Pinpoint the cell where the given text exists, returning its (x, y) midpoint coordinate. 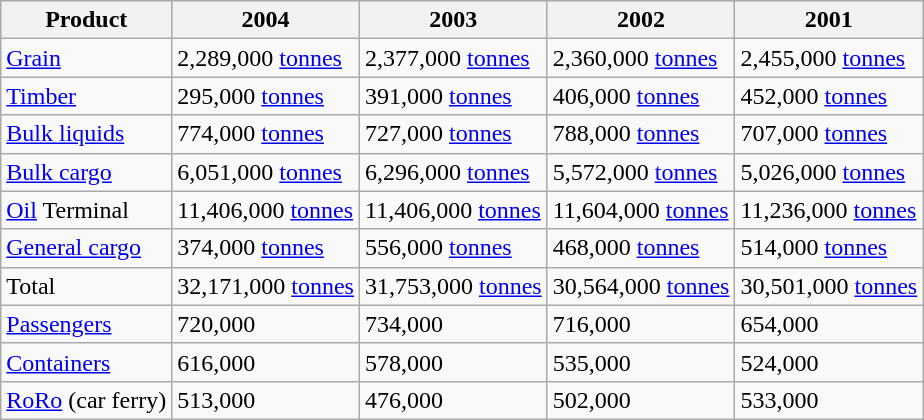
2,360,000 tonnes (641, 58)
Containers (86, 362)
2,289,000 tonnes (266, 58)
616,000 (266, 362)
2003 (453, 20)
578,000 (453, 362)
476,000 (453, 400)
30,501,000 tonnes (829, 286)
295,000 tonnes (266, 96)
514,000 tonnes (829, 248)
2,377,000 tonnes (453, 58)
Total (86, 286)
Bulk cargo (86, 172)
468,000 tonnes (641, 248)
5,026,000 tonnes (829, 172)
774,000 tonnes (266, 134)
6,051,000 tonnes (266, 172)
654,000 (829, 324)
5,572,000 tonnes (641, 172)
727,000 tonnes (453, 134)
Bulk liquids (86, 134)
524,000 (829, 362)
452,000 tonnes (829, 96)
2004 (266, 20)
2002 (641, 20)
535,000 (641, 362)
RoRo (car ferry) (86, 400)
General cargo (86, 248)
391,000 tonnes (453, 96)
734,000 (453, 324)
6,296,000 tonnes (453, 172)
502,000 (641, 400)
Timber (86, 96)
707,000 tonnes (829, 134)
Passengers (86, 324)
11,236,000 tonnes (829, 210)
Oil Terminal (86, 210)
2,455,000 tonnes (829, 58)
30,564,000 tonnes (641, 286)
31,753,000 tonnes (453, 286)
513,000 (266, 400)
32,171,000 tonnes (266, 286)
2001 (829, 20)
11,604,000 tonnes (641, 210)
374,000 tonnes (266, 248)
556,000 tonnes (453, 248)
406,000 tonnes (641, 96)
Grain (86, 58)
716,000 (641, 324)
788,000 tonnes (641, 134)
533,000 (829, 400)
720,000 (266, 324)
Product (86, 20)
